Provide the [x, y] coordinate of the cell's center where the given text is located.  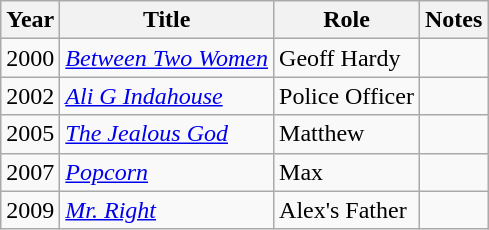
2005 [30, 134]
2007 [30, 172]
Popcorn [167, 172]
Alex's Father [347, 210]
2000 [30, 58]
2002 [30, 96]
Police Officer [347, 96]
Role [347, 20]
Max [347, 172]
Ali G Indahouse [167, 96]
Year [30, 20]
Geoff Hardy [347, 58]
Title [167, 20]
Mr. Right [167, 210]
2009 [30, 210]
The Jealous God [167, 134]
Notes [453, 20]
Matthew [347, 134]
Between Two Women [167, 58]
